Extract the (X, Y) coordinate from the center of the cell holding the provided text.  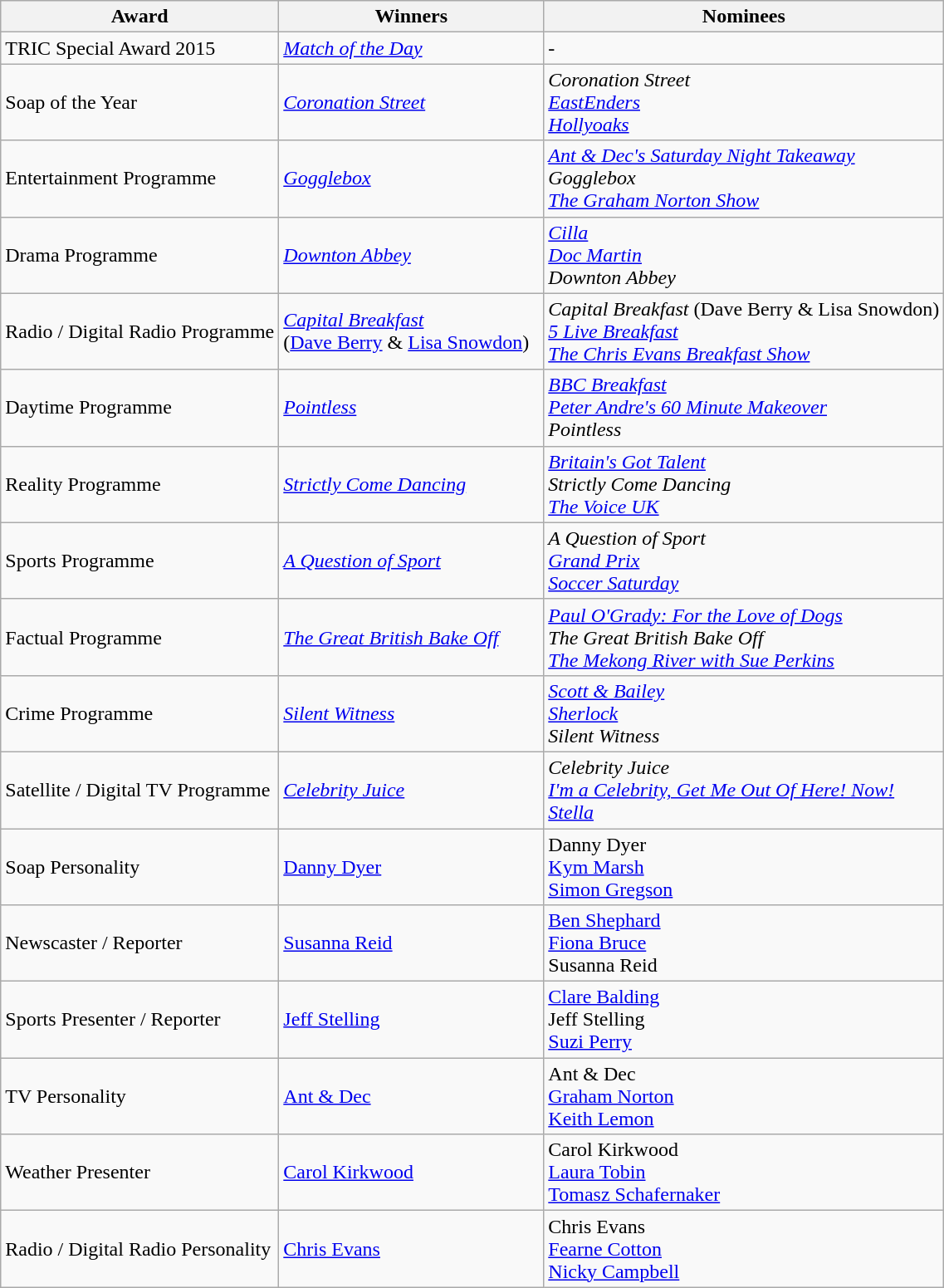
Capital Breakfast (Dave Berry & Lisa Snowdon) 5 Live Breakfast The Chris Evans Breakfast Show (744, 331)
TRIC Special Award 2015 (139, 48)
Ant & Dec Graham Norton Keith Lemon (744, 1096)
The Great British Bake Off (412, 637)
Strictly Come Dancing (412, 484)
Daytime Programme (139, 408)
Danny Dyer (412, 867)
Match of the Day (412, 48)
TV Personality (139, 1096)
Coronation Street (412, 102)
Newscaster / Reporter (139, 943)
A Question of Sport (412, 561)
Downton Abbey (412, 255)
Cilla Doc Martin Downton Abbey (744, 255)
Jeff Stelling (412, 1020)
Celebrity Juice (412, 790)
Danny Dyer Kym Marsh Simon Gregson (744, 867)
Chris Evans Fearne Cotton Nicky Campbell (744, 1249)
Winners (412, 17)
Coronation Street EastEnders Hollyoaks (744, 102)
Soap Personality (139, 867)
Entertainment Programme (139, 179)
Sports Presenter / Reporter (139, 1020)
Capital Breakfast (Dave Berry & Lisa Snowdon) (412, 331)
Soap of the Year (139, 102)
Pointless (412, 408)
BBC Breakfast Peter Andre's 60 Minute Makeover Pointless (744, 408)
Ben Shephard Fiona Bruce Susanna Reid (744, 943)
Susanna Reid (412, 943)
Factual Programme (139, 637)
Radio / Digital Radio Personality (139, 1249)
Reality Programme (139, 484)
Nominees (744, 17)
Crime Programme (139, 713)
Radio / Digital Radio Programme (139, 331)
Clare Balding Jeff Stelling Suzi Perry (744, 1020)
Scott & Bailey Sherlock Silent Witness (744, 713)
Paul O'Grady: For the Love of Dogs The Great British Bake Off The Mekong River with Sue Perkins (744, 637)
Ant & Dec's Saturday Night Takeaway Gogglebox The Graham Norton Show (744, 179)
A Question of Sport Grand Prix Soccer Saturday (744, 561)
Award (139, 17)
Sports Programme (139, 561)
Britain's Got Talent Strictly Come Dancing The Voice UK (744, 484)
Carol Kirkwood Laura Tobin Tomasz Schafernaker (744, 1173)
Satellite / Digital TV Programme (139, 790)
Drama Programme (139, 255)
- (744, 48)
Carol Kirkwood (412, 1173)
Celebrity Juice I'm a Celebrity, Get Me Out Of Here! Now! Stella (744, 790)
Chris Evans (412, 1249)
Ant & Dec (412, 1096)
Weather Presenter (139, 1173)
Silent Witness (412, 713)
Gogglebox (412, 179)
